Identify which cell holds the provided text, then report its (x, y) central coordinate. 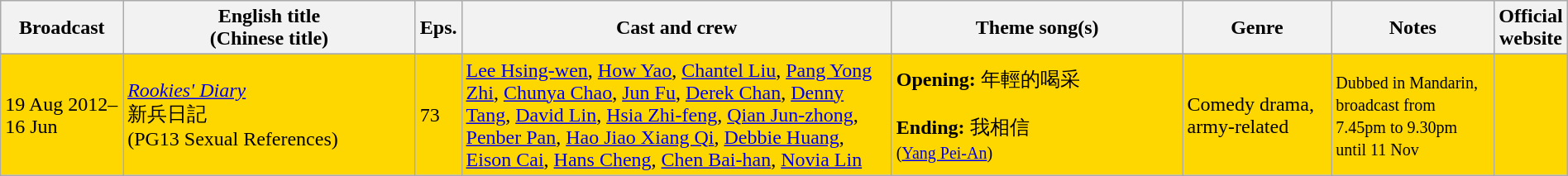
Opening: 年輕的喝采 Ending: 我相信 (Yang Pei-An) (1037, 115)
Eps. (438, 28)
Broadcast (62, 28)
Comedy drama, army-related (1257, 115)
19 Aug 2012–16 Jun (62, 115)
Rookies' Diary新兵日記(PG13 Sexual References) (270, 115)
Genre (1257, 28)
Official website (1531, 28)
Theme song(s) (1037, 28)
Dubbed in Mandarin, broadcast from 7.45pm to 9.30pm until 11 Nov (1413, 115)
English title (Chinese title) (270, 28)
73 (438, 115)
Cast and crew (676, 28)
Notes (1413, 28)
